Scan for the cell matching the given text and deliver its [X, Y] coordinate at center. 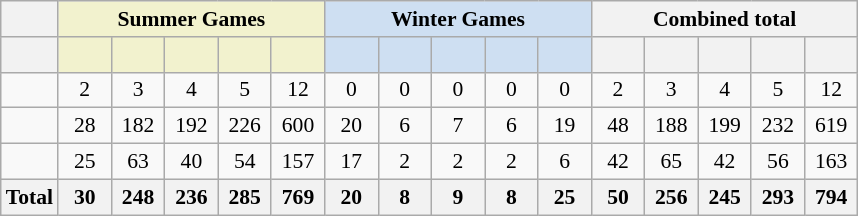
19 [564, 126]
199 [724, 126]
245 [724, 197]
769 [298, 197]
7 [458, 126]
50 [618, 197]
Combined total [724, 19]
600 [298, 126]
188 [672, 126]
256 [672, 197]
163 [832, 161]
40 [192, 161]
48 [618, 126]
157 [298, 161]
226 [244, 126]
65 [672, 161]
Total [30, 197]
236 [192, 197]
Summer Games [192, 19]
9 [458, 197]
28 [84, 126]
232 [778, 126]
30 [84, 197]
192 [192, 126]
248 [138, 197]
182 [138, 126]
17 [352, 161]
63 [138, 161]
285 [244, 197]
Winter Games [458, 19]
794 [832, 197]
54 [244, 161]
619 [832, 126]
56 [778, 161]
293 [778, 197]
